Extract the (x, y) coordinate from the center of the cell holding the provided text.  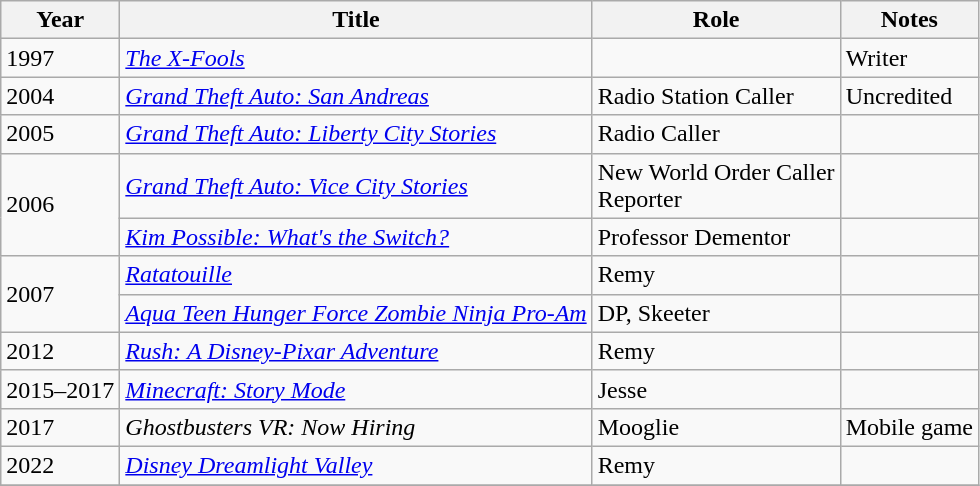
Aqua Teen Hunger Force Zombie Ninja Pro-Am (356, 313)
1997 (60, 58)
2006 (60, 204)
Role (716, 20)
Rush: A Disney-Pixar Adventure (356, 351)
Ratatouille (356, 275)
2004 (60, 96)
Minecraft: Story Mode (356, 389)
Writer (909, 58)
Jesse (716, 389)
Disney Dreamlight Valley (356, 465)
Radio Caller (716, 134)
2012 (60, 351)
Kim Possible: What's the Switch? (356, 237)
Notes (909, 20)
The X-Fools (356, 58)
Professor Dementor (716, 237)
2007 (60, 294)
Grand Theft Auto: Liberty City Stories (356, 134)
Year (60, 20)
Uncredited (909, 96)
2015–2017 (60, 389)
Grand Theft Auto: Vice City Stories (356, 186)
2005 (60, 134)
2017 (60, 427)
Radio Station Caller (716, 96)
Mobile game (909, 427)
New World Order Caller Reporter (716, 186)
2022 (60, 465)
Title (356, 20)
DP, Skeeter (716, 313)
Mooglie (716, 427)
Grand Theft Auto: San Andreas (356, 96)
Ghostbusters VR: Now Hiring (356, 427)
